Capture the cell that displays the provided text and extract its (x, y) central coordinate. 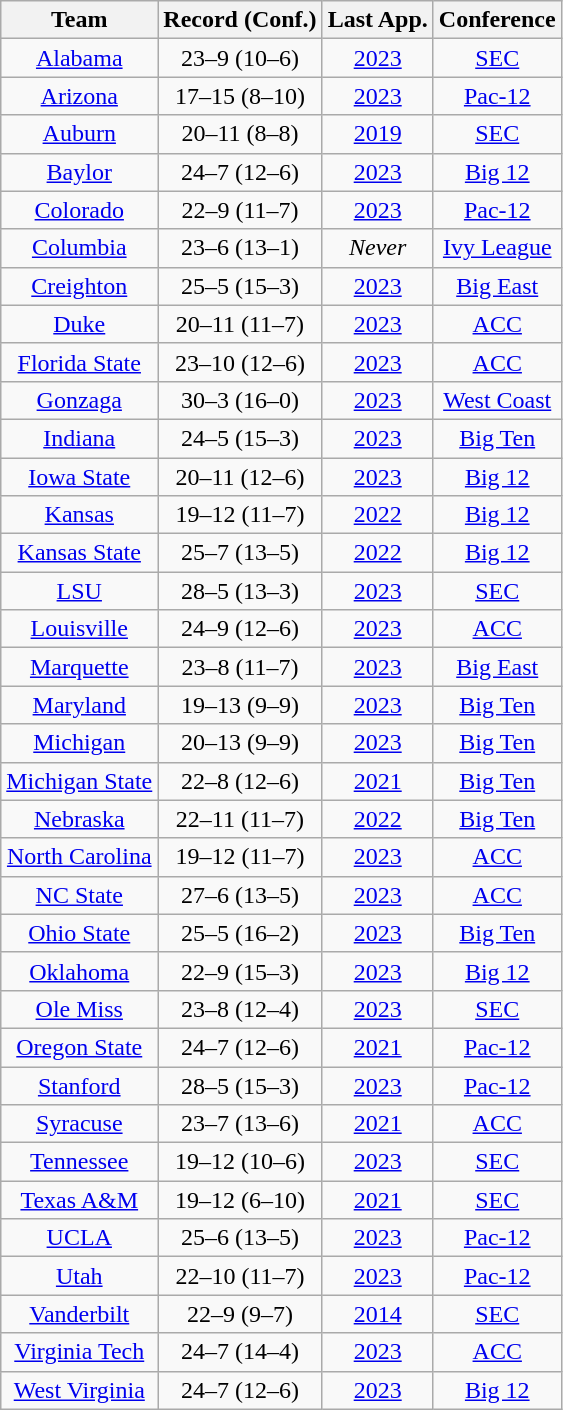
Maryland (80, 705)
22–11 (11–7) (240, 819)
Stanford (80, 1085)
Kansas State (80, 553)
Ole Miss (80, 1009)
North Carolina (80, 857)
22–9 (11–7) (240, 210)
25–5 (15–3) (240, 286)
Kansas (80, 515)
Virginia Tech (80, 1352)
Oregon State (80, 1047)
Record (Conf.) (240, 20)
Creighton (80, 286)
Duke (80, 324)
Vanderbilt (80, 1314)
UCLA (80, 1238)
Michigan State (80, 781)
27–6 (13–5) (240, 895)
19–12 (6–10) (240, 1200)
22–8 (12–6) (240, 781)
30–3 (16–0) (240, 400)
Indiana (80, 438)
25–7 (13–5) (240, 553)
Florida State (80, 362)
Michigan (80, 743)
Auburn (80, 134)
Columbia (80, 248)
25–5 (16–2) (240, 933)
Syracuse (80, 1124)
23–6 (13–1) (240, 248)
22–9 (15–3) (240, 971)
West Virginia (80, 1390)
Never (378, 248)
2019 (378, 134)
LSU (80, 591)
Louisville (80, 629)
22–9 (9–7) (240, 1314)
28–5 (15–3) (240, 1085)
20–11 (11–7) (240, 324)
Iowa State (80, 477)
20–13 (9–9) (240, 743)
Colorado (80, 210)
Texas A&M (80, 1200)
West Coast (497, 400)
22–10 (11–7) (240, 1276)
23–8 (11–7) (240, 667)
Nebraska (80, 819)
2014 (378, 1314)
Team (80, 20)
Conference (497, 20)
17–15 (8–10) (240, 96)
23–10 (12–6) (240, 362)
Arizona (80, 96)
Alabama (80, 58)
Marquette (80, 667)
NC State (80, 895)
Tennessee (80, 1162)
Last App. (378, 20)
28–5 (13–3) (240, 591)
19–13 (9–9) (240, 705)
Oklahoma (80, 971)
23–7 (13–6) (240, 1124)
Gonzaga (80, 400)
Ohio State (80, 933)
20–11 (12–6) (240, 477)
23–8 (12–4) (240, 1009)
24–5 (15–3) (240, 438)
Utah (80, 1276)
19–12 (10–6) (240, 1162)
20–11 (8–8) (240, 134)
24–7 (14–4) (240, 1352)
24–9 (12–6) (240, 629)
25–6 (13–5) (240, 1238)
Ivy League (497, 248)
Baylor (80, 172)
23–9 (10–6) (240, 58)
